Search for the cell housing the specified text and yield its (x, y) center coordinate. 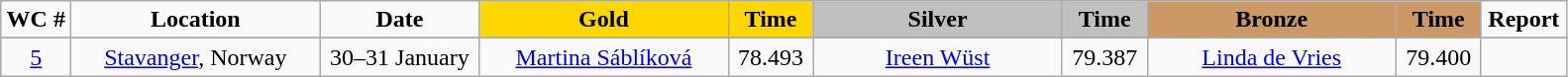
Linda de Vries (1272, 57)
5 (36, 57)
78.493 (771, 57)
WC # (36, 20)
Martina Sáblíková (604, 57)
Silver (937, 20)
79.400 (1438, 57)
Ireen Wüst (937, 57)
Date (400, 20)
79.387 (1104, 57)
Location (196, 20)
Bronze (1272, 20)
Gold (604, 20)
30–31 January (400, 57)
Stavanger, Norway (196, 57)
Report (1523, 20)
